Pinpoint the cell where the given text exists, returning its (x, y) midpoint coordinate. 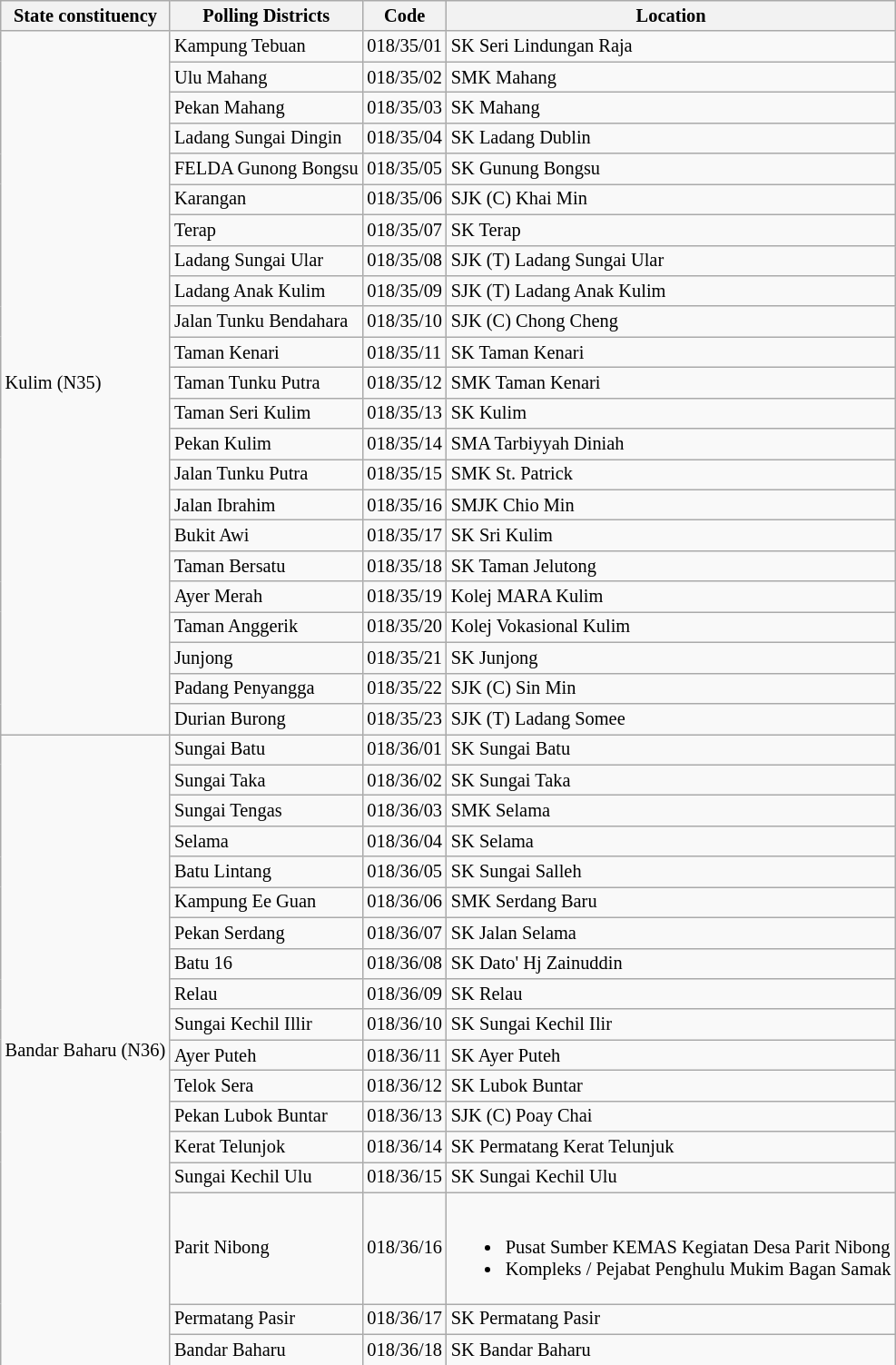
Taman Bersatu (266, 566)
SK Seri Lindungan Raja (671, 46)
Kampung Tebuan (266, 46)
Taman Anggerik (266, 627)
Ladang Sungai Dingin (266, 138)
SK Permatang Kerat Telunjuk (671, 1147)
Sungai Batu (266, 749)
SK Sungai Kechil Ulu (671, 1177)
018/35/02 (405, 77)
SK Permatang Pasir (671, 1319)
Sungai Kechil Illir (266, 1024)
Taman Kenari (266, 352)
018/35/22 (405, 688)
SK Ayer Puteh (671, 1055)
018/36/11 (405, 1055)
SJK (T) Ladang Sungai Ular (671, 261)
SK Selama (671, 841)
SK Sri Kulim (671, 535)
Ayer Merah (266, 597)
SMK Serdang Baru (671, 902)
Karangan (266, 199)
Bukit Awi (266, 535)
Bandar Baharu (266, 1350)
018/35/23 (405, 718)
Pekan Lubok Buntar (266, 1116)
Durian Burong (266, 718)
Kulim (N35) (85, 382)
018/36/13 (405, 1116)
SJK (C) Khai Min (671, 199)
SMK Mahang (671, 77)
Sungai Taka (266, 780)
Ulu Mahang (266, 77)
018/36/17 (405, 1319)
SJK (T) Ladang Somee (671, 718)
018/36/08 (405, 964)
Taman Tunku Putra (266, 382)
Ladang Sungai Ular (266, 261)
018/36/15 (405, 1177)
018/35/12 (405, 382)
018/35/13 (405, 413)
SK Taman Kenari (671, 352)
SK Kulim (671, 413)
Pekan Kulim (266, 444)
FELDA Gunong Bongsu (266, 169)
018/35/14 (405, 444)
018/35/21 (405, 658)
SJK (T) Ladang Anak Kulim (671, 291)
018/36/10 (405, 1024)
SJK (C) Sin Min (671, 688)
018/35/17 (405, 535)
018/36/18 (405, 1350)
018/36/06 (405, 902)
018/35/20 (405, 627)
018/35/11 (405, 352)
018/35/15 (405, 474)
SK Taman Jelutong (671, 566)
SK Terap (671, 230)
SMK Selama (671, 810)
Jalan Tunku Bendahara (266, 321)
Location (671, 15)
Terap (266, 230)
SK Ladang Dublin (671, 138)
018/36/07 (405, 933)
Sungai Tengas (266, 810)
SK Sungai Salleh (671, 872)
SMK Taman Kenari (671, 382)
Parit Nibong (266, 1248)
Padang Penyangga (266, 688)
SK Junjong (671, 658)
SK Sungai Batu (671, 749)
SK Lubok Buntar (671, 1085)
Code (405, 15)
Junjong (266, 658)
Pusat Sumber KEMAS Kegiatan Desa Parit NibongKompleks / Pejabat Penghulu Mukim Bagan Samak (671, 1248)
018/35/07 (405, 230)
Taman Seri Kulim (266, 413)
Polling Districts (266, 15)
Permatang Pasir (266, 1319)
SMJK Chio Min (671, 505)
SK Mahang (671, 107)
018/35/04 (405, 138)
SK Jalan Selama (671, 933)
018/35/10 (405, 321)
018/35/01 (405, 46)
018/36/03 (405, 810)
018/35/03 (405, 107)
018/36/01 (405, 749)
Kolej MARA Kulim (671, 597)
Batu 16 (266, 964)
018/35/09 (405, 291)
SK Bandar Baharu (671, 1350)
018/36/05 (405, 872)
Selama (266, 841)
SK Sungai Kechil Ilir (671, 1024)
Kolej Vokasional Kulim (671, 627)
SK Relau (671, 994)
SMK St. Patrick (671, 474)
Ayer Puteh (266, 1055)
SK Dato' Hj Zainuddin (671, 964)
State constituency (85, 15)
018/36/14 (405, 1147)
Ladang Anak Kulim (266, 291)
018/35/05 (405, 169)
Batu Lintang (266, 872)
Pekan Serdang (266, 933)
018/36/12 (405, 1085)
018/35/19 (405, 597)
SK Sungai Taka (671, 780)
Jalan Ibrahim (266, 505)
Relau (266, 994)
SMA Tarbiyyah Diniah (671, 444)
018/35/06 (405, 199)
018/36/09 (405, 994)
018/36/02 (405, 780)
Kerat Telunjok (266, 1147)
Kampung Ee Guan (266, 902)
018/36/04 (405, 841)
Jalan Tunku Putra (266, 474)
Telok Sera (266, 1085)
SJK (C) Poay Chai (671, 1116)
Pekan Mahang (266, 107)
018/35/18 (405, 566)
Sungai Kechil Ulu (266, 1177)
018/35/16 (405, 505)
Bandar Baharu (N36) (85, 1050)
SJK (C) Chong Cheng (671, 321)
SK Gunung Bongsu (671, 169)
018/36/16 (405, 1248)
018/35/08 (405, 261)
